Provide the [x, y] coordinate of the cell's center where the given text is located.  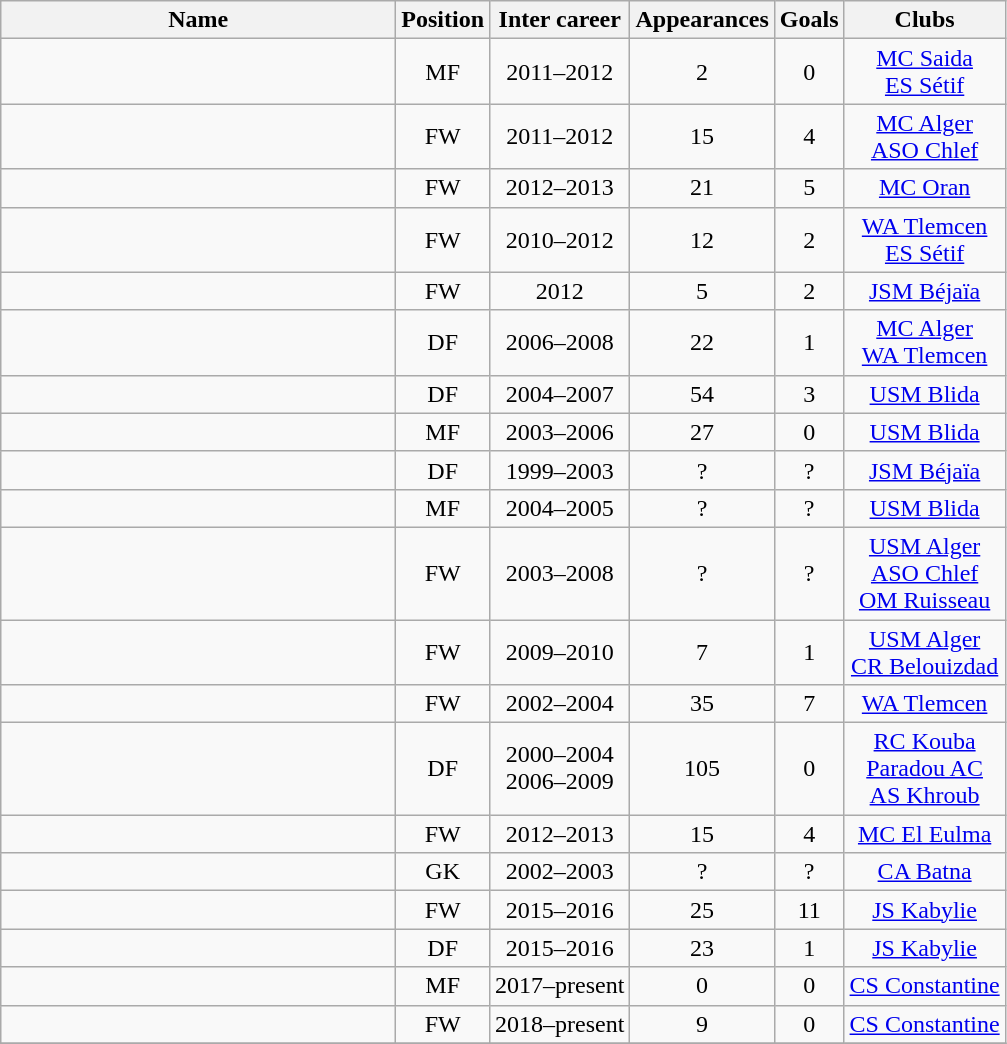
USM AlgerASO ChlefOM Ruisseau [924, 573]
Position [443, 20]
21 [702, 188]
11 [809, 910]
23 [702, 948]
2004–2005 [560, 508]
2012 [560, 291]
27 [702, 432]
MC SaidaES Sétif [924, 72]
MC AlgerWA Tlemcen [924, 342]
25 [702, 910]
2006–2008 [560, 342]
WA TlemcenES Sétif [924, 240]
Inter career [560, 20]
Appearances [702, 20]
105 [702, 769]
2003–2008 [560, 573]
RC KoubaParadou ACAS Khroub [924, 769]
GK [443, 872]
MC AlgerASO Chlef [924, 136]
2002–2003 [560, 872]
54 [702, 394]
2004–2007 [560, 394]
MC El Eulma [924, 834]
12 [702, 240]
MC Oran [924, 188]
2018–present [560, 1024]
2003–2006 [560, 432]
Clubs [924, 20]
CA Batna [924, 872]
2002–2004 [560, 704]
Goals [809, 20]
2010–2012 [560, 240]
2009–2010 [560, 652]
35 [702, 704]
3 [809, 394]
WA Tlemcen [924, 704]
9 [702, 1024]
USM AlgerCR Belouizdad [924, 652]
Name [198, 20]
2000–20042006–2009 [560, 769]
22 [702, 342]
1999–2003 [560, 470]
2017–present [560, 986]
